Detect which cell encompasses the target text, then output its [X, Y] center coordinate. 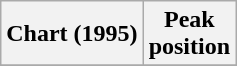
Chart (1995) [72, 34]
Peakposition [189, 34]
